Scan for the cell matching the given text and deliver its [X, Y] coordinate at center. 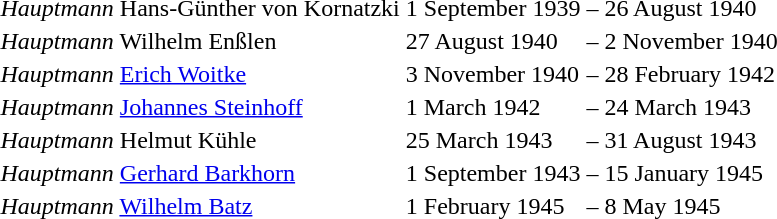
1 March 1942 [493, 107]
1 September 1943 [493, 173]
25 March 1943 [493, 140]
3 November 1940 [493, 74]
27 August 1940 [493, 41]
